From the cell containing the given text, extract its center point as [x, y] coordinate. 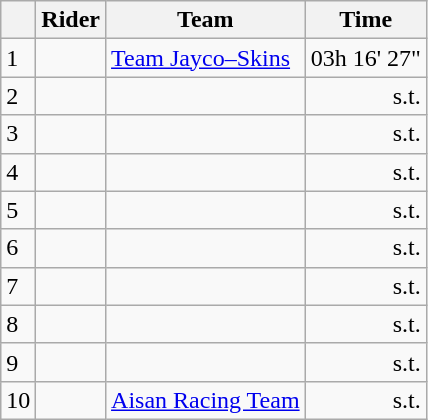
8 [18, 324]
03h 16' 27" [366, 58]
Team Jayco–Skins [206, 58]
3 [18, 134]
5 [18, 210]
6 [18, 248]
10 [18, 400]
4 [18, 172]
1 [18, 58]
2 [18, 96]
Rider [71, 20]
7 [18, 286]
Aisan Racing Team [206, 400]
Time [366, 20]
9 [18, 362]
Team [206, 20]
